Find where the given text appears and provide that cell's center as [X, Y] coordinate. 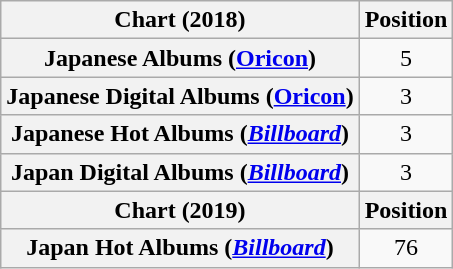
Japanese Hot Albums (Billboard) [180, 134]
Chart (2019) [180, 210]
5 [406, 58]
Japanese Albums (Oricon) [180, 58]
Chart (2018) [180, 20]
Japanese Digital Albums (Oricon) [180, 96]
Japan Hot Albums (Billboard) [180, 248]
76 [406, 248]
Japan Digital Albums (Billboard) [180, 172]
